Determine the (X, Y) coordinate at the center of the cell enclosing the given text.  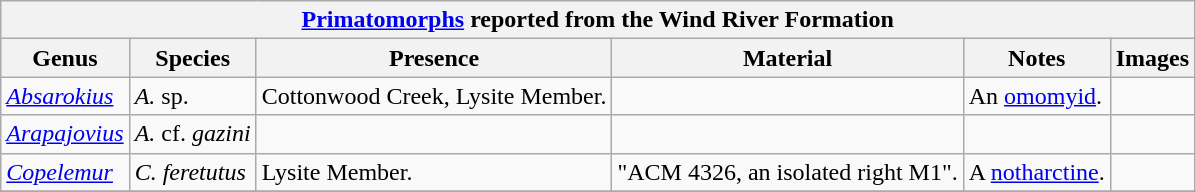
C. feretutus (192, 172)
Primatomorphs reported from the Wind River Formation (598, 20)
"ACM 4326, an isolated right M1". (788, 172)
Lysite Member. (434, 172)
A. sp. (192, 96)
Genus (65, 58)
Notes (1036, 58)
Species (192, 58)
Absarokius (65, 96)
Material (788, 58)
A. cf. gazini (192, 134)
Cottonwood Creek, Lysite Member. (434, 96)
Arapajovius (65, 134)
Copelemur (65, 172)
Images (1152, 58)
Presence (434, 58)
An omomyid. (1036, 96)
A notharctine. (1036, 172)
